Search for the cell housing the specified text and yield its [X, Y] center coordinate. 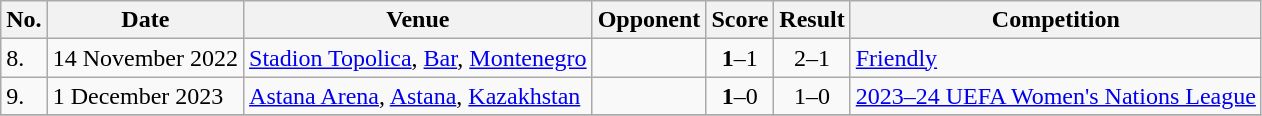
14 November 2022 [145, 58]
8. [24, 58]
Astana Arena, Astana, Kazakhstan [418, 96]
9. [24, 96]
2–1 [812, 58]
Score [740, 20]
1–1 [740, 58]
Result [812, 20]
Stadion Topolica, Bar, Montenegro [418, 58]
Competition [1056, 20]
No. [24, 20]
2023–24 UEFA Women's Nations League [1056, 96]
Venue [418, 20]
Friendly [1056, 58]
1 December 2023 [145, 96]
Date [145, 20]
Opponent [649, 20]
